Extract the [x, y] coordinate from the center of the cell holding the provided text.  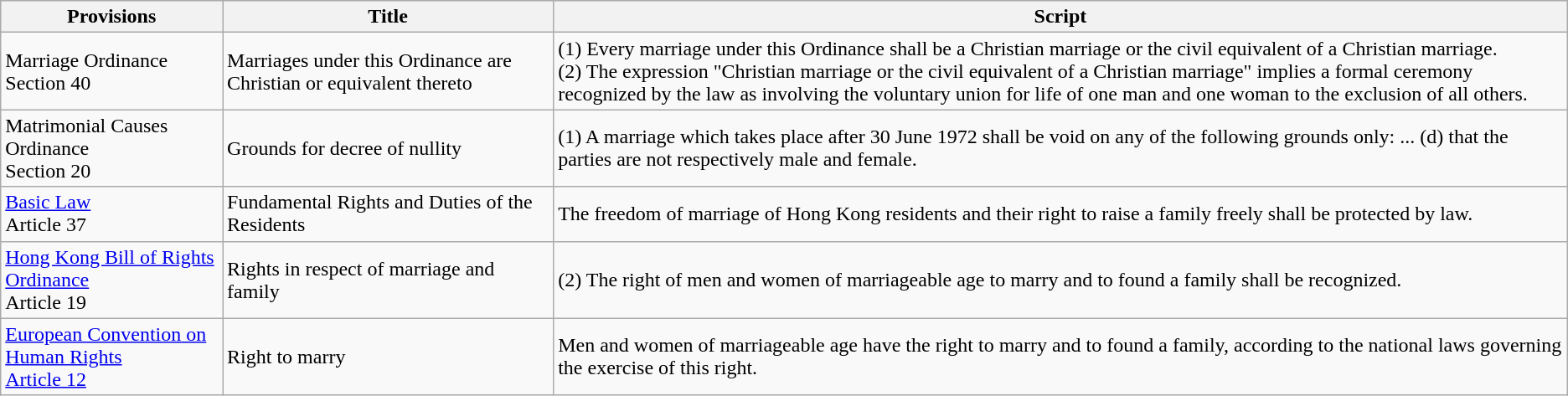
Basic Law Article 37 [112, 214]
The freedom of marriage of Hong Kong residents and their right to raise a family freely shall be protected by law. [1060, 214]
European Convention on Human Rights Article 12 [112, 357]
Men and women of marriageable age have the right to marry and to found a family, according to the national laws governing the exercise of this right. [1060, 357]
Title [389, 17]
Script [1060, 17]
(2) The right of men and women of marriageable age to marry and to found a family shall be recognized. [1060, 280]
Grounds for decree of nullity [389, 148]
Right to marry [389, 357]
Matrimonial Causes Ordinance Section 20 [112, 148]
Fundamental Rights and Duties of the Residents [389, 214]
Hong Kong Bill of Rights Ordinance Article 19 [112, 280]
Marriages under this Ordinance are Christian or equivalent thereto [389, 71]
Provisions [112, 17]
Marriage Ordinance Section 40 [112, 71]
Rights in respect of marriage and family [389, 280]
